Output the [x, y] coordinate of the center of the cell containing the given text.  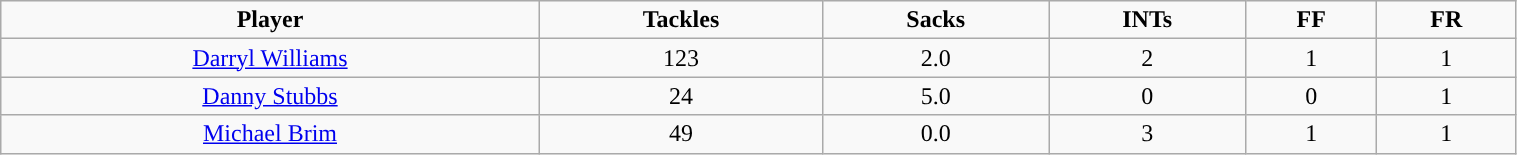
Michael Brim [270, 134]
0.0 [936, 134]
3 [1148, 134]
2.0 [936, 58]
Sacks [936, 20]
FF [1312, 20]
Player [270, 20]
24 [680, 96]
FR [1447, 20]
49 [680, 134]
Darryl Williams [270, 58]
Danny Stubbs [270, 96]
INTs [1148, 20]
123 [680, 58]
5.0 [936, 96]
2 [1148, 58]
Tackles [680, 20]
